Determine the [X, Y] coordinate at the center of the cell enclosing the given text.  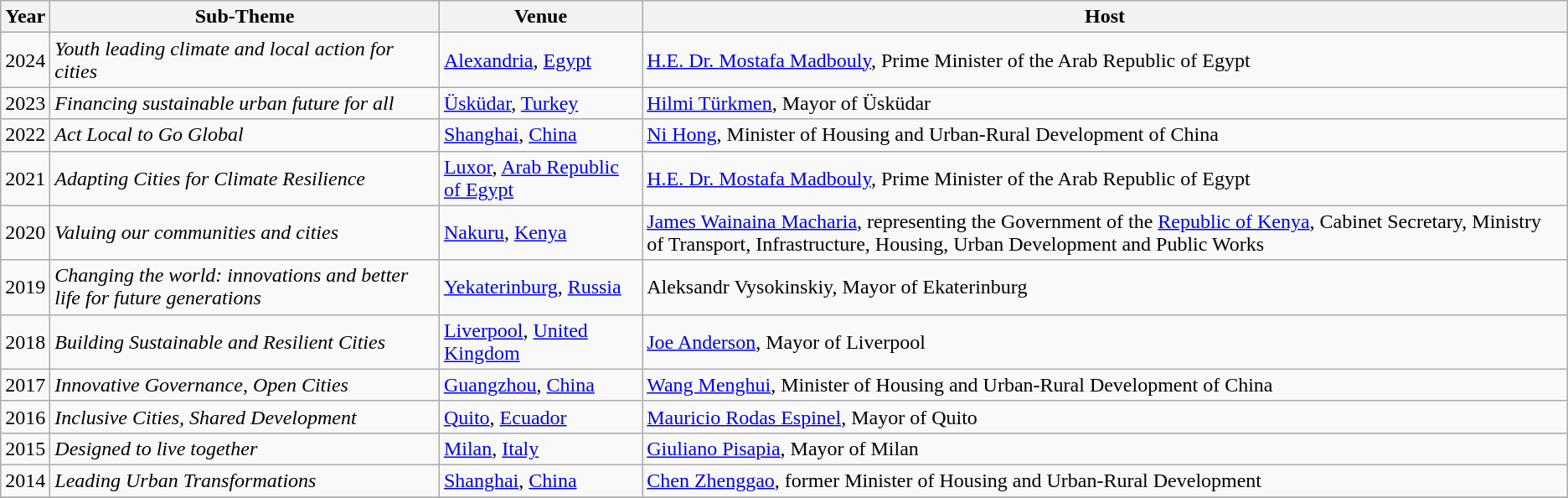
2023 [25, 103]
Milan, Italy [540, 449]
Year [25, 17]
Valuing our communities and cities [245, 233]
2022 [25, 135]
Youth leading climate and local action for cities [245, 60]
Host [1106, 17]
Venue [540, 17]
Ni Hong, Minister of Housing and Urban-Rural Development of China [1106, 135]
Mauricio Rodas Espinel, Mayor of Quito [1106, 417]
Wang Menghui, Minister of Housing and Urban-Rural Development of China [1106, 385]
2018 [25, 342]
Liverpool, United Kingdom [540, 342]
Alexandria, Egypt [540, 60]
Leading Urban Transformations [245, 480]
2019 [25, 287]
Hilmi Türkmen, Mayor of Üsküdar [1106, 103]
Act Local to Go Global [245, 135]
2015 [25, 449]
2020 [25, 233]
Changing the world: innovations and better life for future generations [245, 287]
Luxor, Arab Republic of Egypt [540, 178]
Innovative Governance, Open Cities [245, 385]
Yekaterinburg, Russia [540, 287]
Adapting Cities for Climate Resilience [245, 178]
2016 [25, 417]
Quito, Ecuador [540, 417]
Aleksandr Vysokinskiy, Mayor of Ekaterinburg [1106, 287]
Financing sustainable urban future for all [245, 103]
Building Sustainable and Resilient Cities [245, 342]
2021 [25, 178]
2017 [25, 385]
Sub-Theme [245, 17]
Üsküdar, Turkey [540, 103]
Nakuru, Kenya [540, 233]
Joe Anderson, Mayor of Liverpool [1106, 342]
Giuliano Pisapia, Mayor of Milan [1106, 449]
Chen Zhenggao, former Minister of Housing and Urban-Rural Development [1106, 480]
Inclusive Cities, Shared Development [245, 417]
2014 [25, 480]
Guangzhou, China [540, 385]
2024 [25, 60]
Designed to live together [245, 449]
